Return [X, Y] of the center of cell containing provided text 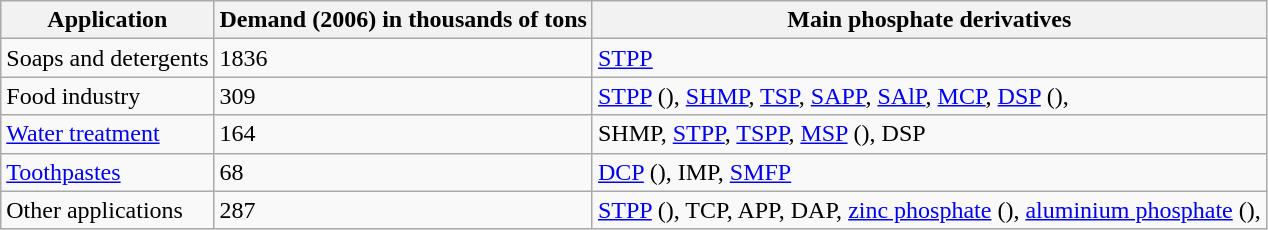
SHMP, STPP, TSPP, MSP (), DSP [929, 134]
Application [108, 20]
Toothpastes [108, 172]
STPP (), TCP, APP, DAP, zinc phosphate (), aluminium phosphate (), [929, 210]
DCP (), IMP, SMFP [929, 172]
STPP [929, 58]
Demand (2006) in thousands of tons [403, 20]
Soaps and detergents [108, 58]
Main phosphate derivatives [929, 20]
1836 [403, 58]
164 [403, 134]
Other applications [108, 210]
Food industry [108, 96]
309 [403, 96]
287 [403, 210]
Water treatment [108, 134]
68 [403, 172]
STPP (), SHMP, TSP, SAPP, SAlP, MCP, DSP (), [929, 96]
